Detect which cell encompasses the target text, then output its (X, Y) center coordinate. 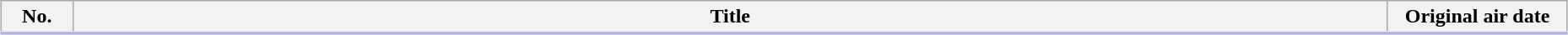
Title (731, 17)
Original air date (1478, 17)
No. (37, 17)
